Pinpoint the cell where the given text exists, returning its [X, Y] midpoint coordinate. 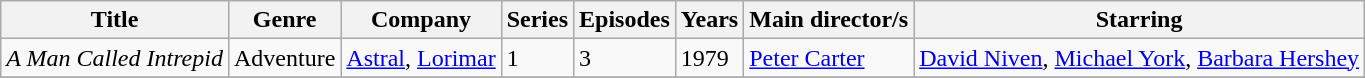
Series [537, 20]
1 [537, 58]
Episodes [625, 20]
Years [709, 20]
3 [625, 58]
Peter Carter [829, 58]
Astral, Lorimar [421, 58]
Genre [284, 20]
Adventure [284, 58]
Company [421, 20]
A Man Called Intrepid [115, 58]
David Niven, Michael York, Barbara Hershey [1140, 58]
1979 [709, 58]
Title [115, 20]
Main director/s [829, 20]
Starring [1140, 20]
